Detect which cell encompasses the target text, then output its [X, Y] center coordinate. 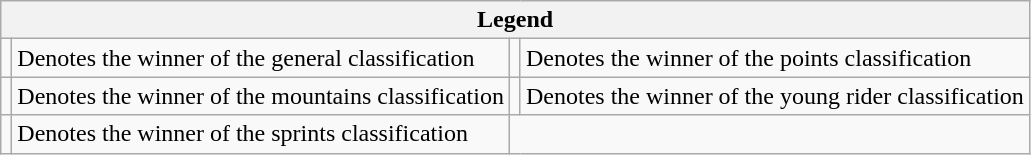
Legend [516, 20]
Denotes the winner of the young rider classification [774, 96]
Denotes the winner of the points classification [774, 58]
Denotes the winner of the sprints classification [261, 134]
Denotes the winner of the general classification [261, 58]
Denotes the winner of the mountains classification [261, 96]
